Detect which cell encompasses the target text, then output its [X, Y] center coordinate. 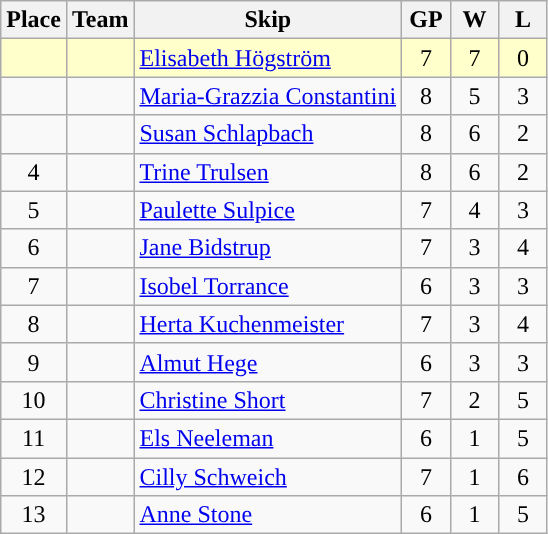
L [524, 20]
9 [34, 362]
GP [426, 20]
Isobel Torrance [268, 286]
0 [524, 58]
Herta Kuchenmeister [268, 324]
11 [34, 438]
12 [34, 477]
Elisabeth Högström [268, 58]
Anne Stone [268, 515]
W [474, 20]
Jane Bidstrup [268, 248]
Almut Hege [268, 362]
Skip [268, 20]
Els Neeleman [268, 438]
Team [100, 20]
13 [34, 515]
10 [34, 400]
Christine Short [268, 400]
Maria-Grazzia Constantini [268, 96]
Place [34, 20]
Trine Trulsen [268, 172]
Susan Schlapbach [268, 134]
Paulette Sulpice [268, 210]
Cilly Schweich [268, 477]
